Locate the cell with the specified text and output its [X, Y] center coordinate. 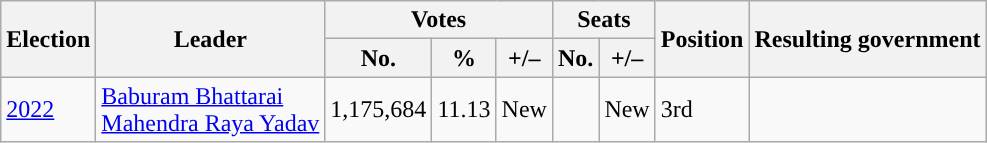
Resulting government [868, 39]
11.13 [464, 110]
3rd [702, 110]
Votes [439, 20]
Position [702, 39]
Baburam BhattaraiMahendra Raya Yadav [210, 110]
Seats [604, 20]
2022 [48, 110]
Leader [210, 39]
Election [48, 39]
1,175,684 [378, 110]
% [464, 58]
